Identify which cell holds the provided text, then report its (x, y) central coordinate. 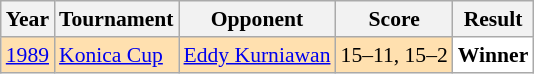
Konica Cup (116, 55)
Winner (494, 55)
1989 (28, 55)
Score (394, 19)
Opponent (258, 19)
15–11, 15–2 (394, 55)
Eddy Kurniawan (258, 55)
Tournament (116, 19)
Result (494, 19)
Year (28, 19)
